Return the (x, y) coordinate for the center point of the cell that contains the specified text.  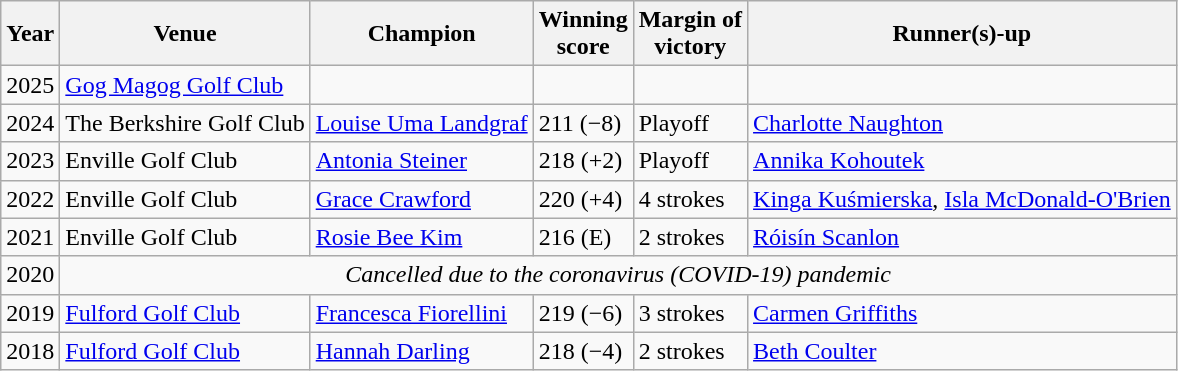
Beth Coulter (962, 351)
2019 (30, 313)
The Berkshire Golf Club (185, 123)
220 (+4) (583, 199)
2018 (30, 351)
Year (30, 34)
Rosie Bee Kim (422, 237)
Grace Crawford (422, 199)
Cancelled due to the coronavirus (COVID-19) pandemic (618, 275)
Annika Kohoutek (962, 161)
Louise Uma Landgraf (422, 123)
Kinga Kuśmierska, Isla McDonald-O'Brien (962, 199)
2023 (30, 161)
4 strokes (690, 199)
2025 (30, 85)
Róisín Scanlon (962, 237)
Champion (422, 34)
2022 (30, 199)
2021 (30, 237)
Runner(s)-up (962, 34)
Venue (185, 34)
211 (−8) (583, 123)
Antonia Steiner (422, 161)
Gog Magog Golf Club (185, 85)
218 (+2) (583, 161)
2024 (30, 123)
219 (−6) (583, 313)
216 (E) (583, 237)
2020 (30, 275)
3 strokes (690, 313)
Charlotte Naughton (962, 123)
Hannah Darling (422, 351)
Carmen Griffiths (962, 313)
218 (−4) (583, 351)
Winningscore (583, 34)
Francesca Fiorellini (422, 313)
Margin ofvictory (690, 34)
